Provide the (X, Y) coordinate of the cell's center where the given text is located.  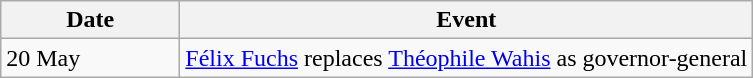
Date (90, 20)
20 May (90, 58)
Event (466, 20)
Félix Fuchs replaces Théophile Wahis as governor-general (466, 58)
